For the text-containing cell, return its midpoint in (x, y) coordinate format. 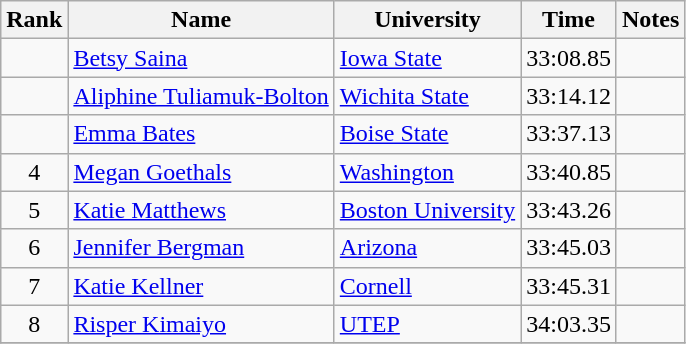
University (427, 20)
5 (34, 210)
33:14.12 (569, 96)
Aliphine Tuliamuk-Bolton (201, 96)
Betsy Saina (201, 58)
Washington (427, 172)
Boston University (427, 210)
33:45.31 (569, 286)
Megan Goethals (201, 172)
Arizona (427, 248)
Time (569, 20)
UTEP (427, 324)
Jennifer Bergman (201, 248)
Cornell (427, 286)
Emma Bates (201, 134)
8 (34, 324)
Katie Matthews (201, 210)
34:03.35 (569, 324)
33:40.85 (569, 172)
Rank (34, 20)
33:43.26 (569, 210)
Notes (650, 20)
Name (201, 20)
6 (34, 248)
Boise State (427, 134)
33:08.85 (569, 58)
33:45.03 (569, 248)
Wichita State (427, 96)
33:37.13 (569, 134)
7 (34, 286)
4 (34, 172)
Katie Kellner (201, 286)
Risper Kimaiyo (201, 324)
Iowa State (427, 58)
